Identify which cell holds the provided text, then report its [x, y] central coordinate. 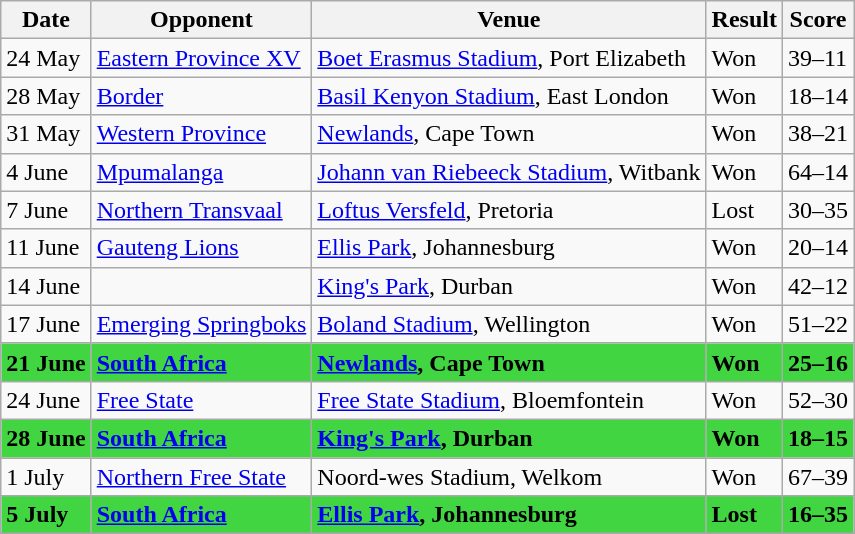
Boet Erasmus Stadium, Port Elizabeth [509, 58]
64–14 [818, 172]
31 May [46, 134]
Result [744, 20]
25–16 [818, 362]
Date [46, 20]
39–11 [818, 58]
Venue [509, 20]
16–35 [818, 515]
Loftus Versfeld, Pretoria [509, 210]
67–39 [818, 477]
11 June [46, 248]
28 May [46, 96]
7 June [46, 210]
Northern Free State [202, 477]
24 May [46, 58]
52–30 [818, 400]
Noord-wes Stadium, Welkom [509, 477]
Free State Stadium, Bloemfontein [509, 400]
Boland Stadium, Wellington [509, 324]
Free State [202, 400]
38–21 [818, 134]
30–35 [818, 210]
Emerging Springboks [202, 324]
1 July [46, 477]
14 June [46, 286]
4 June [46, 172]
Eastern Province XV [202, 58]
17 June [46, 324]
Mpumalanga [202, 172]
28 June [46, 438]
21 June [46, 362]
Western Province [202, 134]
18–15 [818, 438]
Basil Kenyon Stadium, East London [509, 96]
5 July [46, 515]
51–22 [818, 324]
24 June [46, 400]
20–14 [818, 248]
Score [818, 20]
Opponent [202, 20]
18–14 [818, 96]
Gauteng Lions [202, 248]
42–12 [818, 286]
Northern Transvaal [202, 210]
Border [202, 96]
Johann van Riebeeck Stadium, Witbank [509, 172]
